Find where the given text appears and provide that cell's center as [x, y] coordinate. 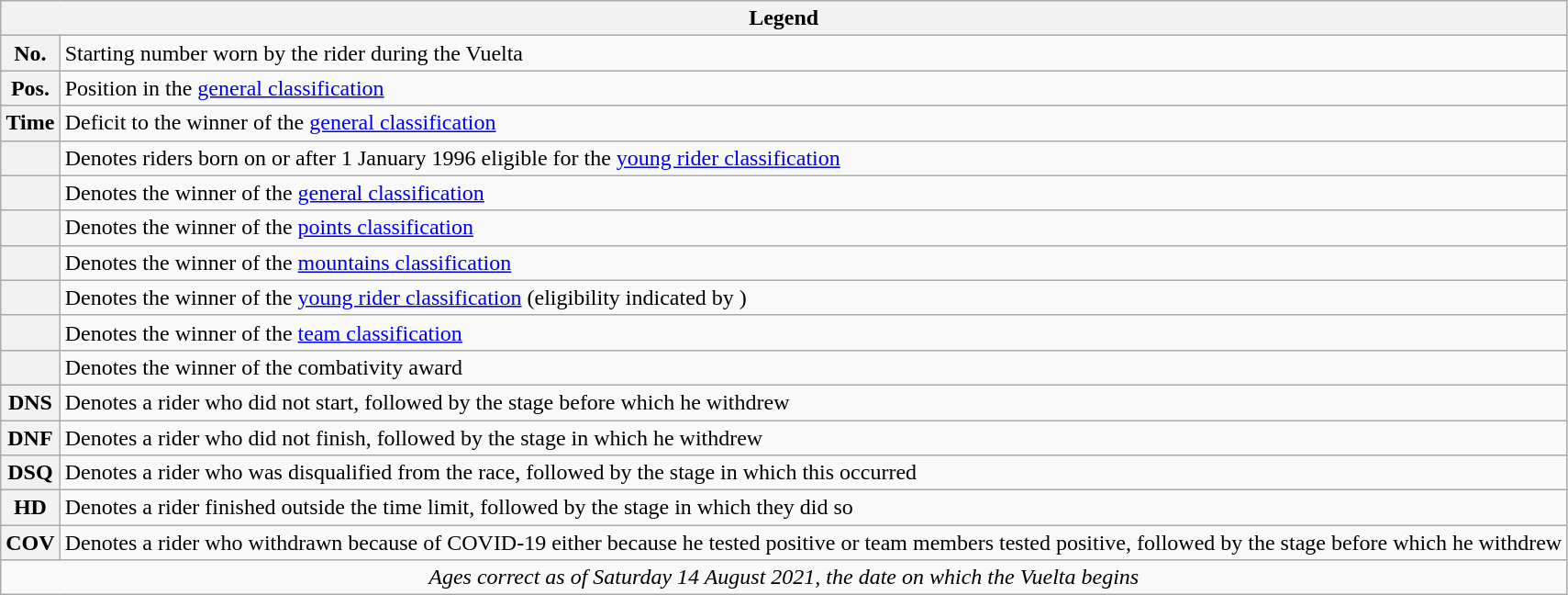
Denotes a rider who was disqualified from the race, followed by the stage in which this occurred [813, 473]
COV [30, 543]
No. [30, 53]
Denotes the winner of the combativity award [813, 367]
Deficit to the winner of the general classification [813, 123]
Denotes riders born on or after 1 January 1996 eligible for the young rider classification [813, 158]
Position in the general classification [813, 88]
Denotes the winner of the points classification [813, 228]
DSQ [30, 473]
Denotes the winner of the mountains classification [813, 263]
Denotes the winner of the general classification [813, 193]
Denotes a rider who did not finish, followed by the stage in which he withdrew [813, 438]
Pos. [30, 88]
Legend [784, 18]
DNS [30, 402]
HD [30, 508]
Denotes the winner of the team classification [813, 332]
Denotes a rider who did not start, followed by the stage before which he withdrew [813, 402]
Ages correct as of Saturday 14 August 2021, the date on which the Vuelta begins [784, 578]
Denotes the winner of the young rider classification (eligibility indicated by ) [813, 297]
DNF [30, 438]
Denotes a rider finished outside the time limit, followed by the stage in which they did so [813, 508]
Starting number worn by the rider during the Vuelta [813, 53]
Time [30, 123]
